From the cell containing the given text, extract its center point as (X, Y) coordinate. 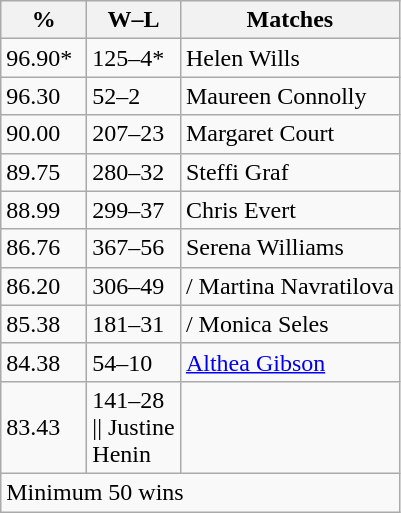
/ Monica Seles (290, 324)
Steffi Graf (290, 172)
Chris Evert (290, 210)
89.75 (44, 172)
Althea Gibson (290, 362)
Margaret Court (290, 134)
96.90* (44, 58)
W–L (134, 20)
90.00 (44, 134)
Matches (290, 20)
125–4* (134, 58)
54–10 (134, 362)
Helen Wills (290, 58)
88.99 (44, 210)
Maureen Connolly (290, 96)
84.38 (44, 362)
280–32 (134, 172)
86.20 (44, 286)
207–23 (134, 134)
Minimum 50 wins (200, 492)
52–2 (134, 96)
86.76 (44, 248)
181–31 (134, 324)
% (44, 20)
85.38 (44, 324)
Serena Williams (290, 248)
/ Martina Navratilova (290, 286)
83.43 (44, 427)
299–37 (134, 210)
306–49 (134, 286)
367–56 (134, 248)
96.30 (44, 96)
141–28|| Justine Henin (134, 427)
